Provide the (X, Y) coordinate of the cell's center where the given text is located.  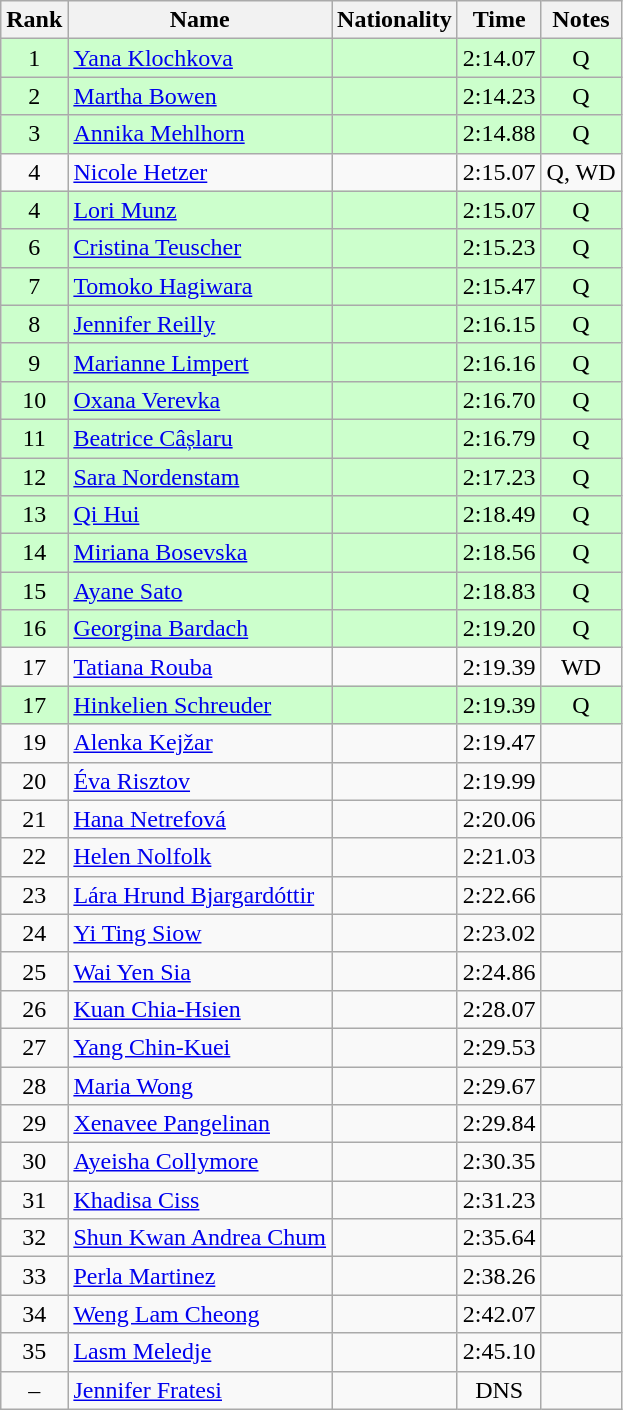
WD (581, 667)
22 (34, 857)
Perla Martinez (200, 1276)
2:19.47 (499, 743)
Notes (581, 20)
Marianne Limpert (200, 362)
Kuan Chia-Hsien (200, 1009)
15 (34, 591)
2:28.07 (499, 1009)
2:14.23 (499, 96)
23 (34, 895)
2:45.10 (499, 1352)
Time (499, 20)
Shun Kwan Andrea Chum (200, 1238)
2:18.49 (499, 515)
33 (34, 1276)
– (34, 1390)
Lori Munz (200, 210)
6 (34, 248)
DNS (499, 1390)
2:30.35 (499, 1162)
Ayeisha Collymore (200, 1162)
30 (34, 1162)
2:38.26 (499, 1276)
Hinkelien Schreuder (200, 705)
Wai Yen Sia (200, 971)
2:29.84 (499, 1124)
2:31.23 (499, 1200)
2:16.70 (499, 400)
29 (34, 1124)
2:16.15 (499, 324)
Qi Hui (200, 515)
Ayane Sato (200, 591)
Hana Netrefová (200, 819)
2:16.79 (499, 438)
Annika Mehlhorn (200, 134)
26 (34, 1009)
Tatiana Rouba (200, 667)
8 (34, 324)
32 (34, 1238)
16 (34, 629)
2:22.66 (499, 895)
2:16.16 (499, 362)
13 (34, 515)
2:35.64 (499, 1238)
11 (34, 438)
2:15.23 (499, 248)
Helen Nolfolk (200, 857)
Tomoko Hagiwara (200, 286)
20 (34, 781)
Lára Hrund Bjargardóttir (200, 895)
2:23.02 (499, 933)
Weng Lam Cheong (200, 1314)
34 (34, 1314)
Yi Ting Siow (200, 933)
35 (34, 1352)
Sara Nordenstam (200, 477)
Oxana Verevka (200, 400)
Yana Klochkova (200, 58)
3 (34, 134)
Nicole Hetzer (200, 172)
31 (34, 1200)
2:14.07 (499, 58)
Jennifer Reilly (200, 324)
Beatrice Câșlaru (200, 438)
24 (34, 933)
Q, WD (581, 172)
12 (34, 477)
2 (34, 96)
2:29.53 (499, 1047)
2:42.07 (499, 1314)
2:19.99 (499, 781)
2:17.23 (499, 477)
Éva Risztov (200, 781)
Yang Chin-Kuei (200, 1047)
Rank (34, 20)
Miriana Bosevska (200, 553)
2:14.88 (499, 134)
28 (34, 1085)
1 (34, 58)
25 (34, 971)
Maria Wong (200, 1085)
2:21.03 (499, 857)
2:20.06 (499, 819)
2:18.56 (499, 553)
2:29.67 (499, 1085)
Xenavee Pangelinan (200, 1124)
14 (34, 553)
9 (34, 362)
Jennifer Fratesi (200, 1390)
2:19.20 (499, 629)
2:24.86 (499, 971)
Georgina Bardach (200, 629)
10 (34, 400)
Alenka Kejžar (200, 743)
7 (34, 286)
Nationality (395, 20)
19 (34, 743)
27 (34, 1047)
Lasm Meledje (200, 1352)
Name (200, 20)
21 (34, 819)
Cristina Teuscher (200, 248)
2:18.83 (499, 591)
2:15.47 (499, 286)
Martha Bowen (200, 96)
Khadisa Ciss (200, 1200)
